Capture the cell that displays the provided text and extract its (X, Y) central coordinate. 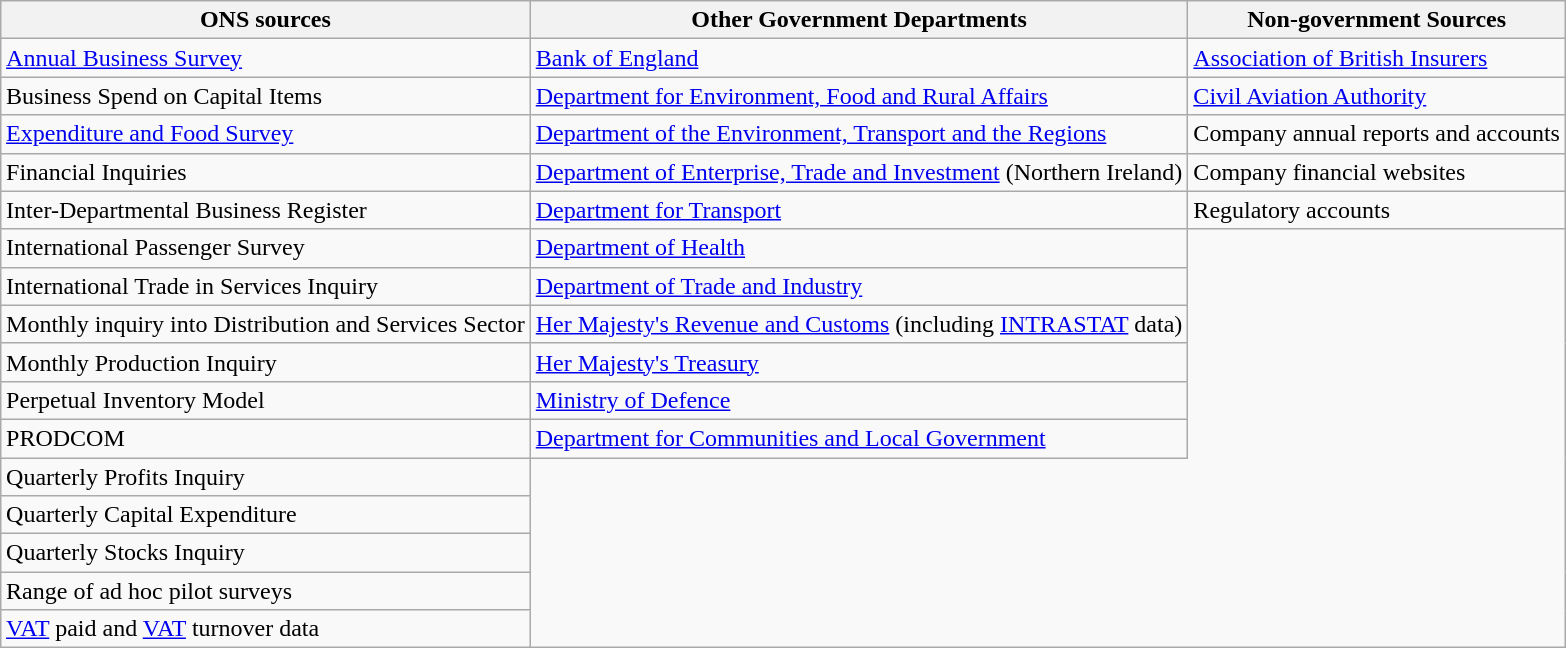
Range of ad hoc pilot surveys (266, 591)
ONS sources (266, 20)
Annual Business Survey (266, 58)
Company annual reports and accounts (1377, 134)
Quarterly Profits Inquiry (266, 477)
Inter-Departmental Business Register (266, 210)
Ministry of Defence (859, 400)
Bank of England (859, 58)
International Passenger Survey (266, 248)
Association of British Insurers (1377, 58)
Department for Transport (859, 210)
Department for Environment, Food and Rural Affairs (859, 96)
Other Government Departments (859, 20)
Department of the Environment, Transport and the Regions (859, 134)
VAT paid and VAT turnover data (266, 629)
Department of Enterprise, Trade and Investment (Northern Ireland) (859, 172)
Business Spend on Capital Items (266, 96)
Quarterly Stocks Inquiry (266, 553)
Monthly inquiry into Distribution and Services Sector (266, 324)
Financial Inquiries (266, 172)
Monthly Production Inquiry (266, 362)
Non-government Sources (1377, 20)
Department of Health (859, 248)
Regulatory accounts (1377, 210)
Department for Communities and Local Government (859, 438)
Her Majesty's Treasury (859, 362)
Department of Trade and Industry (859, 286)
Company financial websites (1377, 172)
Civil Aviation Authority (1377, 96)
PRODCOM (266, 438)
International Trade in Services Inquiry (266, 286)
Her Majesty's Revenue and Customs (including INTRASTAT data) (859, 324)
Perpetual Inventory Model (266, 400)
Quarterly Capital Expenditure (266, 515)
Expenditure and Food Survey (266, 134)
